Determine the (X, Y) coordinate at the center of the cell enclosing the given text.  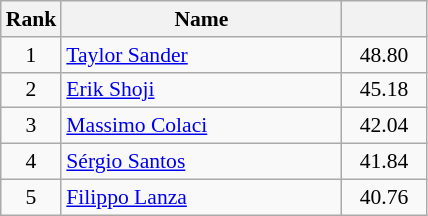
41.84 (384, 162)
3 (32, 126)
5 (32, 197)
40.76 (384, 197)
45.18 (384, 90)
1 (32, 55)
Sérgio Santos (201, 162)
2 (32, 90)
Massimo Colaci (201, 126)
Filippo Lanza (201, 197)
48.80 (384, 55)
Rank (32, 19)
Taylor Sander (201, 55)
4 (32, 162)
Erik Shoji (201, 90)
Name (201, 19)
42.04 (384, 126)
